Identify which cell holds the provided text, then report its (X, Y) central coordinate. 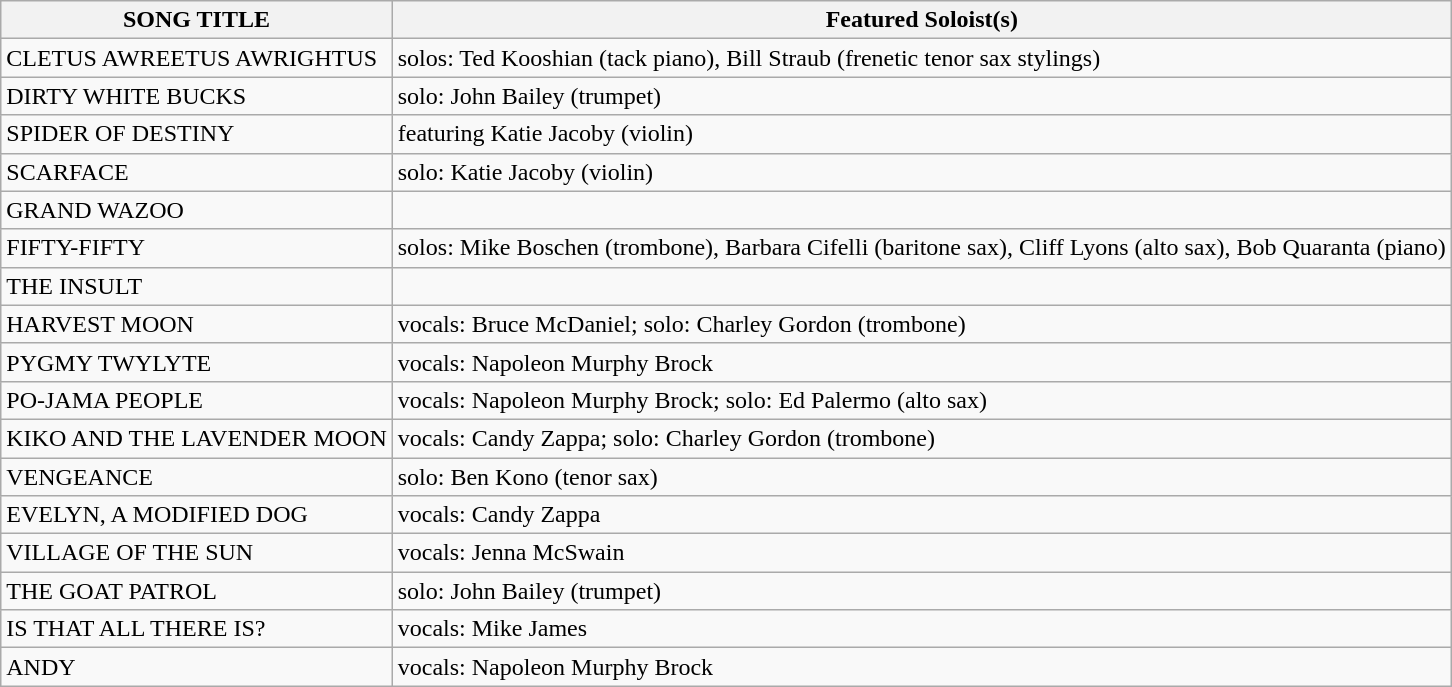
vocals: Bruce McDaniel; solo: Charley Gordon (trombone) (922, 324)
SPIDER OF DESTINY (197, 134)
vocals: Candy Zappa; solo: Charley Gordon (trombone) (922, 438)
VENGEANCE (197, 477)
CLETUS AWREETUS AWRIGHTUS (197, 58)
SCARFACE (197, 172)
DIRTY WHITE BUCKS (197, 96)
PO-JAMA PEOPLE (197, 400)
solos: Ted Kooshian (tack piano), Bill Straub (frenetic tenor sax stylings) (922, 58)
THE GOAT PATROL (197, 591)
THE INSULT (197, 286)
HARVEST MOON (197, 324)
VILLAGE OF THE SUN (197, 553)
solo: Katie Jacoby (violin) (922, 172)
vocals: Napoleon Murphy Brock; solo: Ed Palermo (alto sax) (922, 400)
GRAND WAZOO (197, 210)
vocals: Candy Zappa (922, 515)
ANDY (197, 667)
solo: Ben Kono (tenor sax) (922, 477)
featuring Katie Jacoby (violin) (922, 134)
KIKO AND THE LAVENDER MOON (197, 438)
IS THAT ALL THERE IS? (197, 629)
vocals: Jenna McSwain (922, 553)
Featured Soloist(s) (922, 20)
EVELYN, A MODIFIED DOG (197, 515)
FIFTY-FIFTY (197, 248)
PYGMY TWYLYTE (197, 362)
SONG TITLE (197, 20)
solos: Mike Boschen (trombone), Barbara Cifelli (baritone sax), Cliff Lyons (alto sax), Bob Quaranta (piano) (922, 248)
vocals: Mike James (922, 629)
